Extract the (X, Y) coordinate from the center of the cell holding the provided text.  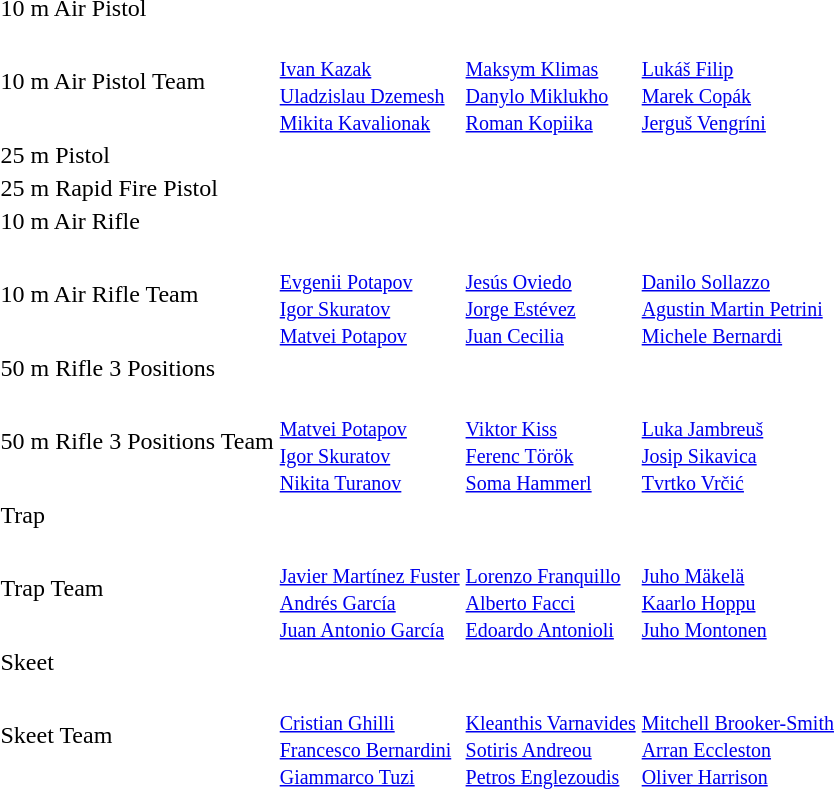
Maksym KlimasDanylo MiklukhoRoman Kopiika (550, 82)
Javier Martínez FusterAndrés GarcíaJuan Antonio García (370, 588)
Viktor KissFerenc TörökSoma Hammerl (550, 442)
Jesús OviedoJorge EstévezJuan Cecilia (550, 294)
Evgenii PotapovIgor SkuratovMatvei Potapov (370, 294)
Lorenzo FranquilloAlberto FacciEdoardo Antonioli (550, 588)
Ivan KazakUladzislau DzemeshMikita Kavalionak (370, 82)
Matvei PotapovIgor SkuratovNikita Turanov (370, 442)
